Return [x, y] of the center of cell containing provided text 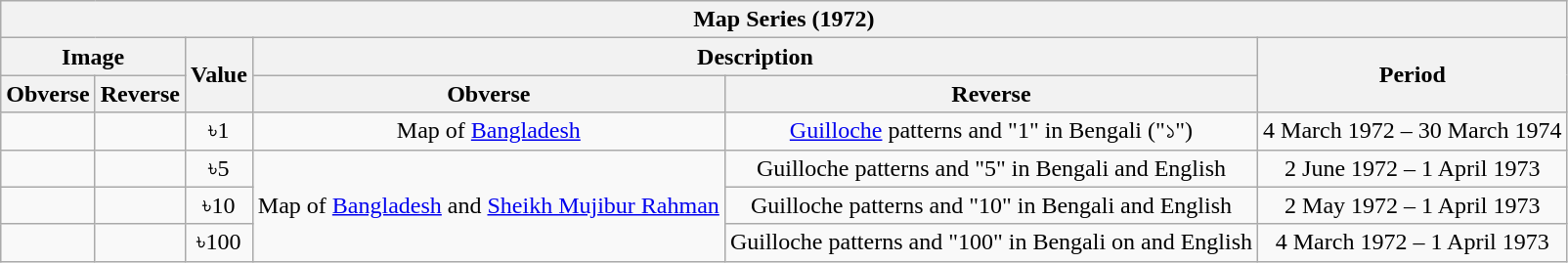
Image [94, 57]
4 March 1972 – 1 April 1973 [1413, 242]
Map of Bangladesh [489, 131]
৳100 [219, 242]
Description [755, 57]
Map Series (1972) [784, 20]
2 May 1972 – 1 April 1973 [1413, 205]
Guilloche patterns and "1" in Bengali ("১") [991, 131]
2 June 1972 – 1 April 1973 [1413, 168]
Guilloche patterns and "100" in Bengali on and English [991, 242]
4 March 1972 – 30 March 1974 [1413, 131]
Value [219, 75]
৳1 [219, 131]
Period [1413, 75]
Guilloche patterns and "10" in Bengali and English [991, 205]
Guilloche patterns and "5" in Bengali and English [991, 168]
৳5 [219, 168]
Map of Bangladesh and Sheikh Mujibur Rahman [489, 205]
৳10 [219, 205]
